Locate the cell with the specified text and output its [X, Y] center coordinate. 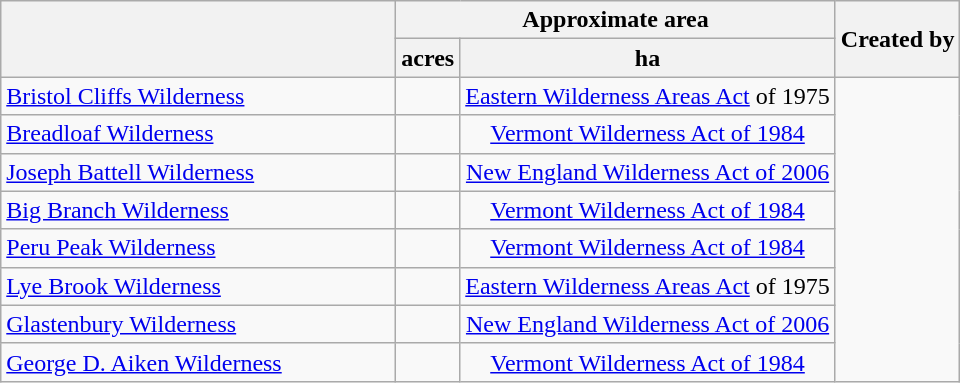
Approximate area [616, 20]
Joseph Battell Wilderness [198, 172]
Bristol Cliffs Wilderness [198, 96]
ha [648, 58]
George D. Aiken Wilderness [198, 362]
acres [428, 58]
Peru Peak Wilderness [198, 248]
Created by [898, 39]
Lye Brook Wilderness [198, 286]
Big Branch Wilderness [198, 210]
Breadloaf Wilderness [198, 134]
Glastenbury Wilderness [198, 324]
